Determine the [X, Y] coordinate at the center of the cell enclosing the given text.  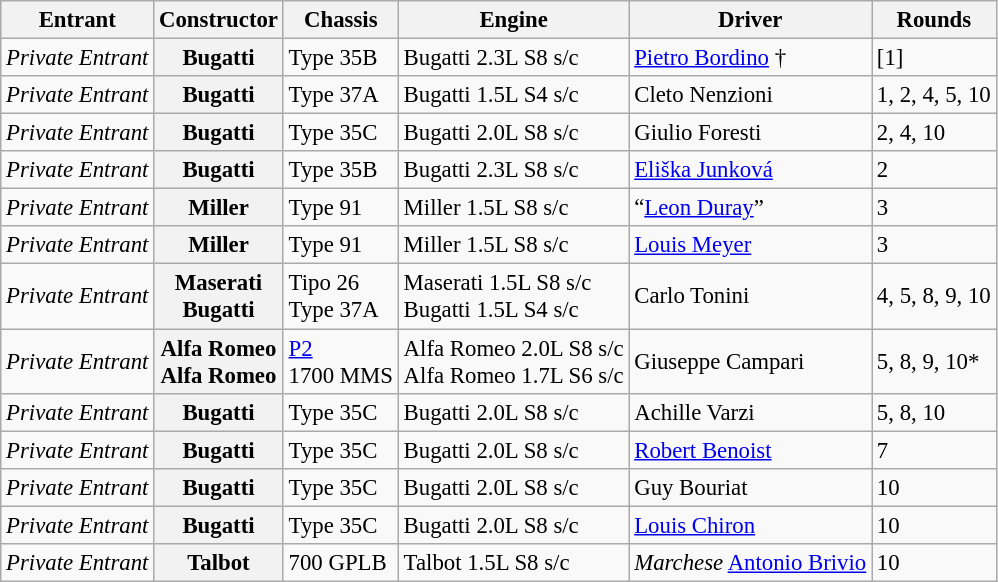
Pietro Bordino † [750, 58]
Robert Benoist [750, 450]
MaseratiBugatti [219, 296]
Alfa Romeo Alfa Romeo [219, 362]
1, 2, 4, 5, 10 [934, 95]
Carlo Tonini [750, 296]
5, 8, 9, 10* [934, 362]
2 [934, 170]
Guy Bouriat [750, 487]
5, 8, 10 [934, 412]
Maserati 1.5L S8 s/c Bugatti 1.5L S4 s/c [514, 296]
Type 37A [340, 95]
Tipo 26Type 37A [340, 296]
Rounds [934, 20]
P21700 MMS [340, 362]
Constructor [219, 20]
Giuseppe Campari [750, 362]
“Leon Duray” [750, 208]
7 [934, 450]
Louis Meyer [750, 245]
Talbot 1.5L S8 s/c [514, 563]
2, 4, 10 [934, 133]
Achille Varzi [750, 412]
Driver [750, 20]
Engine [514, 20]
[1] [934, 58]
Louis Chiron [750, 525]
Bugatti 1.5L S4 s/c [514, 95]
Entrant [78, 20]
Marchese Antonio Brivio [750, 563]
Talbot [219, 563]
4, 5, 8, 9, 10 [934, 296]
Giulio Foresti [750, 133]
Alfa Romeo 2.0L S8 s/c Alfa Romeo 1.7L S6 s/c [514, 362]
Eliška Junková [750, 170]
Cleto Nenzioni [750, 95]
700 GPLB [340, 563]
Chassis [340, 20]
